Pinpoint the cell where the given text exists, returning its [X, Y] midpoint coordinate. 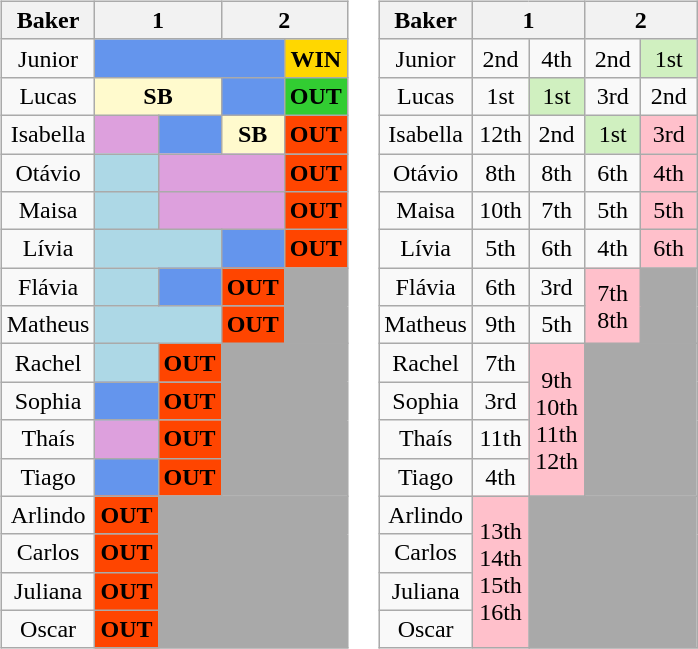
WIN [316, 58]
10th [500, 211]
7th8th [613, 306]
9th10th11th12th [557, 420]
13th14th15th16th [500, 572]
11th [500, 439]
12th [500, 134]
9th [500, 325]
